Provide the [X, Y] coordinate of the cell's center where the given text is located.  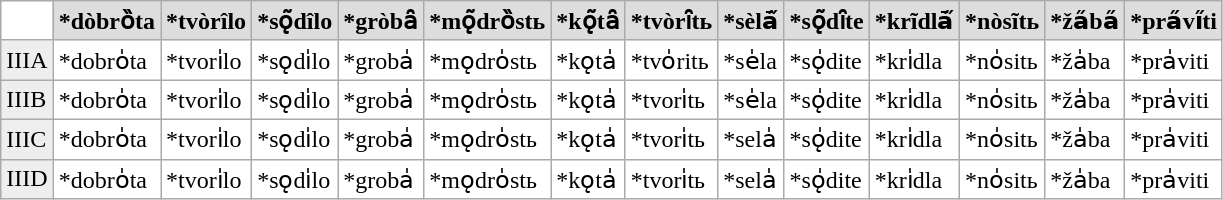
*tvòrȋtь [671, 21]
IIIА [27, 60]
*dòbrȍta [106, 21]
*sèlā̋ [751, 21]
IIID [27, 179]
*gròbȃ [381, 21]
*nòsĩtь [1002, 21]
IIIC [27, 139]
*sǫ̃dîlo [295, 21]
*ža̋ba̋ [1085, 21]
*pra̋vi̋ti [1174, 21]
*mǫ̃drȍstь [488, 21]
IIIB [27, 100]
*sǫ̃dȋte [826, 21]
*kǫ̃tȃ [588, 21]
*krĩdlā̋ [914, 21]
*tvo̍ritь [671, 60]
*tvòrîlo [206, 21]
